For the text-containing cell, return its midpoint in (x, y) coordinate format. 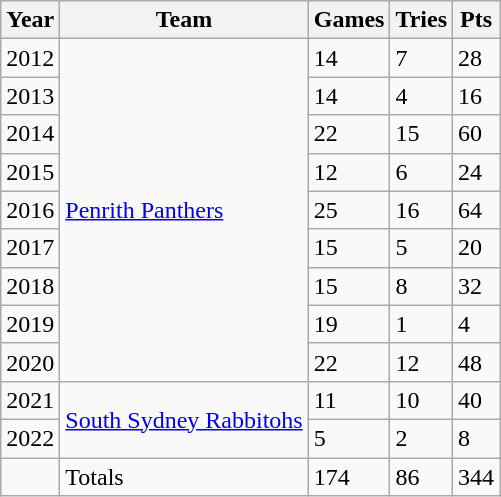
2013 (30, 96)
19 (349, 324)
Games (349, 20)
25 (349, 210)
48 (476, 362)
64 (476, 210)
2018 (30, 286)
24 (476, 172)
2022 (30, 438)
Pts (476, 20)
South Sydney Rabbitohs (184, 419)
2 (422, 438)
Tries (422, 20)
2015 (30, 172)
Totals (184, 477)
2016 (30, 210)
Penrith Panthers (184, 210)
20 (476, 248)
2014 (30, 134)
32 (476, 286)
2017 (30, 248)
60 (476, 134)
6 (422, 172)
Year (30, 20)
2019 (30, 324)
2021 (30, 400)
1 (422, 324)
7 (422, 58)
28 (476, 58)
2012 (30, 58)
174 (349, 477)
10 (422, 400)
11 (349, 400)
2020 (30, 362)
Team (184, 20)
86 (422, 477)
40 (476, 400)
344 (476, 477)
